Identify which cell holds the provided text, then report its [X, Y] central coordinate. 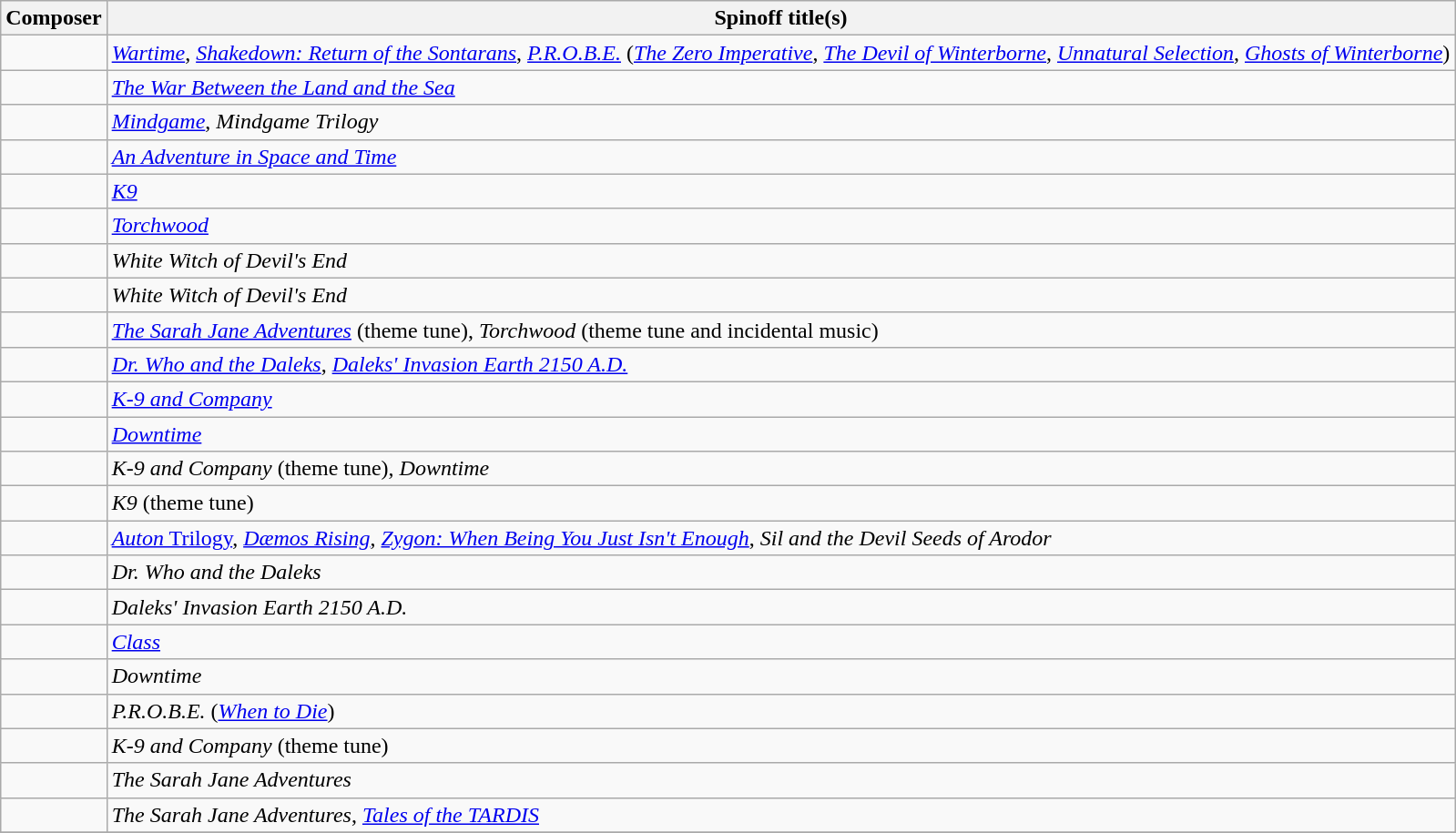
Class [781, 642]
Auton Trilogy, Dæmos Rising, Zygon: When Being You Just Isn't Enough, Sil and the Devil Seeds of Arodor [781, 538]
Dr. Who and the Daleks [781, 573]
P.R.O.B.E. (When to Die) [781, 711]
The War Between the Land and the Sea [781, 87]
Dr. Who and the Daleks, Daleks' Invasion Earth 2150 A.D. [781, 364]
Torchwood [781, 226]
The Sarah Jane Adventures (theme tune), Torchwood (theme tune and incidental music) [781, 330]
K-9 and Company [781, 399]
An Adventure in Space and Time [781, 157]
Wartime, Shakedown: Return of the Sontarans, P.R.O.B.E. (The Zero Imperative, The Devil of Winterborne, Unnatural Selection, Ghosts of Winterborne) [781, 53]
Mindgame, Mindgame Trilogy [781, 122]
K9 [781, 191]
Daleks' Invasion Earth 2150 A.D. [781, 607]
K-9 and Company (theme tune), Downtime [781, 469]
K-9 and Company (theme tune) [781, 746]
Spinoff title(s) [781, 18]
Composer [54, 18]
K9 (theme tune) [781, 503]
The Sarah Jane Adventures, Tales of the TARDIS [781, 815]
The Sarah Jane Adventures [781, 780]
